Search for the cell housing the specified text and yield its (X, Y) center coordinate. 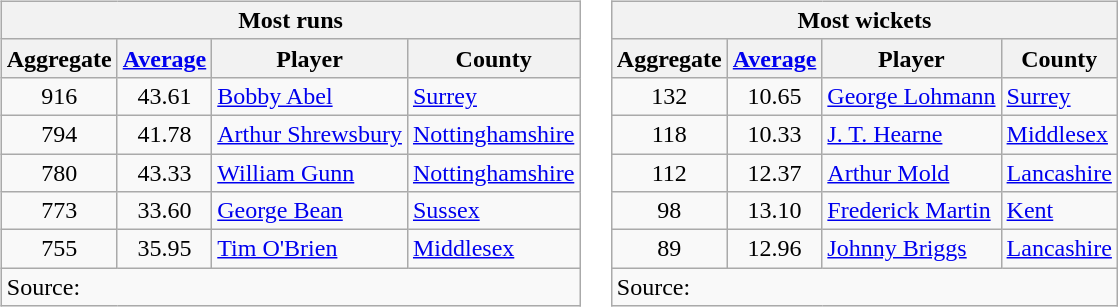
33.60 (164, 211)
773 (59, 211)
J. T. Hearne (912, 134)
112 (669, 173)
41.78 (164, 134)
98 (669, 211)
89 (669, 249)
12.96 (774, 249)
12.37 (774, 173)
George Lohmann (912, 96)
755 (59, 249)
Sussex (493, 211)
Frederick Martin (912, 211)
Arthur Shrewsbury (310, 134)
Tim O'Brien (310, 249)
132 (669, 96)
10.65 (774, 96)
Johnny Briggs (912, 249)
43.33 (164, 173)
13.10 (774, 211)
Kent (1059, 211)
Most wickets (864, 20)
Bobby Abel (310, 96)
916 (59, 96)
43.61 (164, 96)
794 (59, 134)
10.33 (774, 134)
35.95 (164, 249)
780 (59, 173)
118 (669, 134)
Arthur Mold (912, 173)
William Gunn (310, 173)
George Bean (310, 211)
Most runs (290, 20)
